Extract the [X, Y] coordinate from the center of the cell holding the provided text.  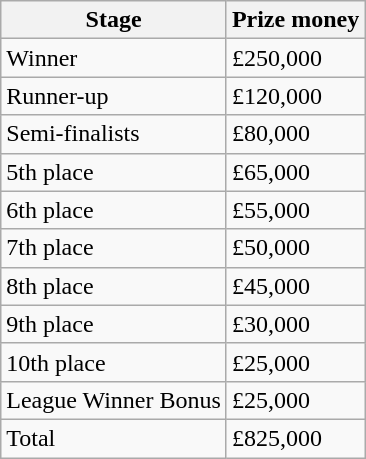
£120,000 [295, 96]
9th place [114, 324]
8th place [114, 286]
Winner [114, 58]
5th place [114, 172]
Total [114, 438]
£65,000 [295, 172]
£825,000 [295, 438]
£50,000 [295, 248]
League Winner Bonus [114, 400]
£55,000 [295, 210]
£80,000 [295, 134]
6th place [114, 210]
£250,000 [295, 58]
10th place [114, 362]
Prize money [295, 20]
7th place [114, 248]
Runner-up [114, 96]
£30,000 [295, 324]
Semi-finalists [114, 134]
£45,000 [295, 286]
Stage [114, 20]
